Pinpoint the cell where the given text exists, returning its [X, Y] midpoint coordinate. 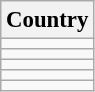
Country [48, 20]
